Locate the cell with the specified text and output its [X, Y] center coordinate. 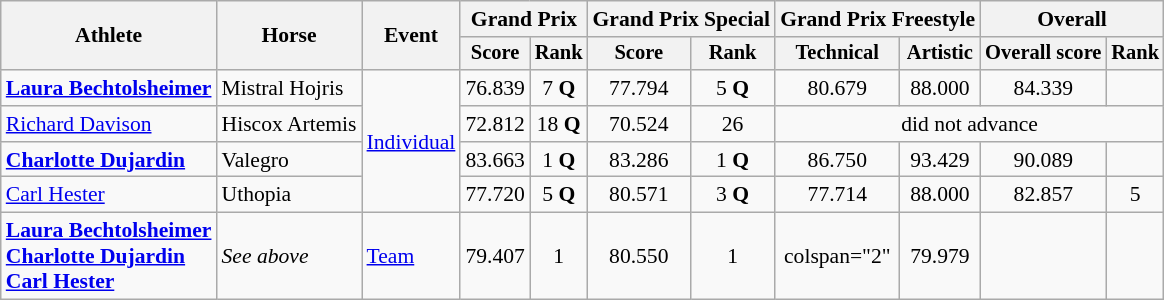
77.794 [638, 88]
77.720 [494, 195]
Grand Prix [524, 19]
76.839 [494, 88]
Laura BechtolsheimerCharlotte DujardinCarl Hester [109, 256]
Athlete [109, 36]
82.857 [1043, 195]
Overall score [1043, 54]
Richard Davison [109, 124]
80.550 [638, 256]
Technical [837, 54]
Grand Prix Special [681, 19]
70.524 [638, 124]
90.089 [1043, 160]
79.979 [940, 256]
Individual [412, 141]
84.339 [1043, 88]
5 [1135, 195]
Hiscox Artemis [290, 124]
Valegro [290, 160]
79.407 [494, 256]
Charlotte Dujardin [109, 160]
83.663 [494, 160]
83.286 [638, 160]
72.812 [494, 124]
Artistic [940, 54]
7 Q [559, 88]
Mistral Hojris [290, 88]
See above [290, 256]
77.714 [837, 195]
Carl Hester [109, 195]
Team [412, 256]
Overall [1072, 19]
86.750 [837, 160]
Laura Bechtolsheimer [109, 88]
80.679 [837, 88]
80.571 [638, 195]
3 Q [732, 195]
Horse [290, 36]
18 Q [559, 124]
Uthopia [290, 195]
26 [732, 124]
colspan="2" [837, 256]
Grand Prix Freestyle [878, 19]
did not advance [970, 124]
Event [412, 36]
93.429 [940, 160]
